Return (x, y) of the center of cell containing provided text 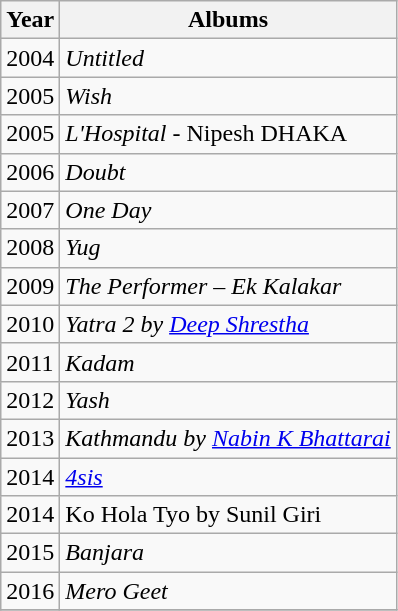
2004 (30, 58)
Kadam (228, 362)
2007 (30, 210)
2009 (30, 286)
Yug (228, 248)
Wish (228, 96)
Yash (228, 400)
The Performer – Ek Kalakar (228, 286)
Albums (228, 20)
Doubt (228, 172)
2016 (30, 591)
Untitled (228, 58)
Yatra 2 by Deep Shrestha (228, 324)
2006 (30, 172)
Ko Hola Tyo by Sunil Giri (228, 515)
Banjara (228, 553)
2011 (30, 362)
2015 (30, 553)
L'Hospital - Nipesh DHAKA (228, 134)
Year (30, 20)
2008 (30, 248)
Kathmandu by Nabin K Bhattarai (228, 438)
Mero Geet (228, 591)
2010 (30, 324)
2012 (30, 400)
4sis (228, 477)
One Day (228, 210)
2013 (30, 438)
